Search for the cell housing the specified text and yield its [x, y] center coordinate. 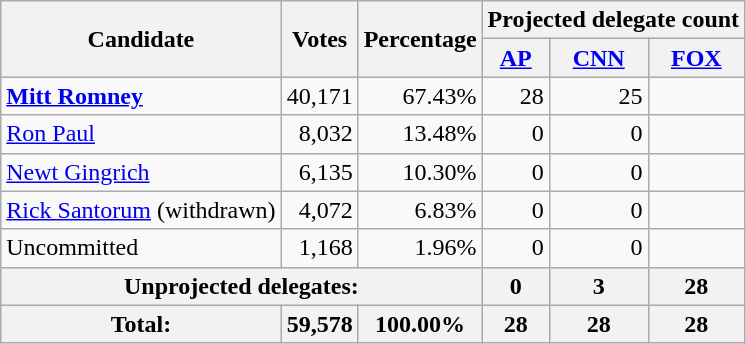
Newt Gingrich [141, 172]
4,072 [320, 210]
6.83% [420, 210]
3 [598, 286]
Ron Paul [141, 134]
Mitt Romney [141, 96]
Rick Santorum (withdrawn) [141, 210]
13.48% [420, 134]
Percentage [420, 39]
40,171 [320, 96]
Uncommitted [141, 248]
Unprojected delegates: [242, 286]
1.96% [420, 248]
8,032 [320, 134]
FOX [696, 58]
10.30% [420, 172]
25 [598, 96]
1,168 [320, 248]
67.43% [420, 96]
Total: [141, 324]
Votes [320, 39]
CNN [598, 58]
6,135 [320, 172]
AP [516, 58]
Projected delegate count [614, 20]
Candidate [141, 39]
59,578 [320, 324]
100.00% [420, 324]
